Return [x, y] of the center of cell containing provided text 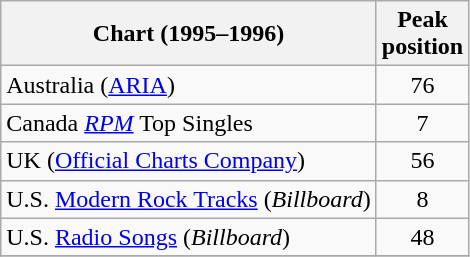
Australia (ARIA) [189, 85]
56 [422, 161]
8 [422, 199]
U.S. Modern Rock Tracks (Billboard) [189, 199]
Chart (1995–1996) [189, 34]
48 [422, 237]
UK (Official Charts Company) [189, 161]
7 [422, 123]
Canada RPM Top Singles [189, 123]
Peakposition [422, 34]
U.S. Radio Songs (Billboard) [189, 237]
76 [422, 85]
